Identify which cell holds the provided text, then report its (x, y) central coordinate. 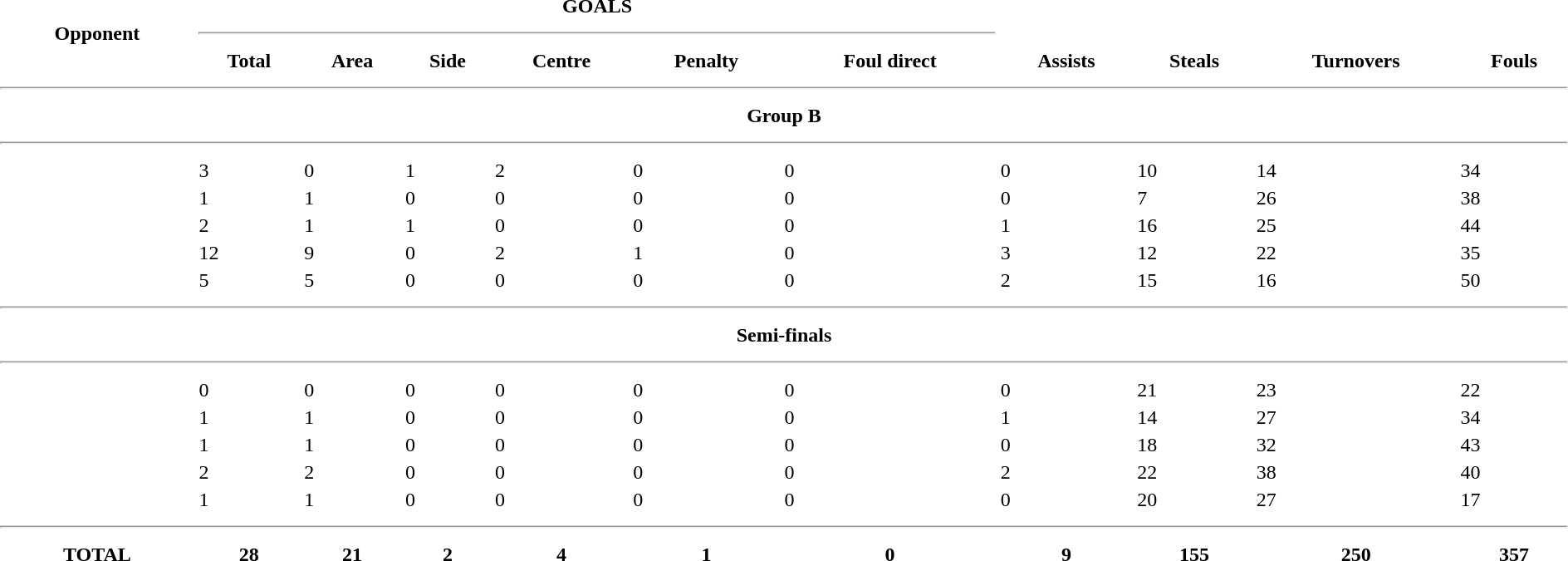
26 (1355, 198)
Side (447, 61)
10 (1194, 170)
Centre (561, 61)
18 (1194, 445)
38 (1355, 472)
Penalty (706, 61)
32 (1355, 445)
21 (1194, 390)
Total (249, 61)
Foul direct (890, 61)
Area (352, 61)
9 (352, 253)
23 (1355, 390)
25 (1355, 225)
15 (1194, 280)
7 (1194, 198)
20 (1194, 499)
